Return the (x, y) coordinate for the center point of the cell that contains the specified text.  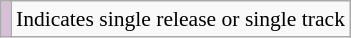
Indicates single release or single track (180, 19)
